Return the (X, Y) coordinate for the center point of the cell that contains the specified text.  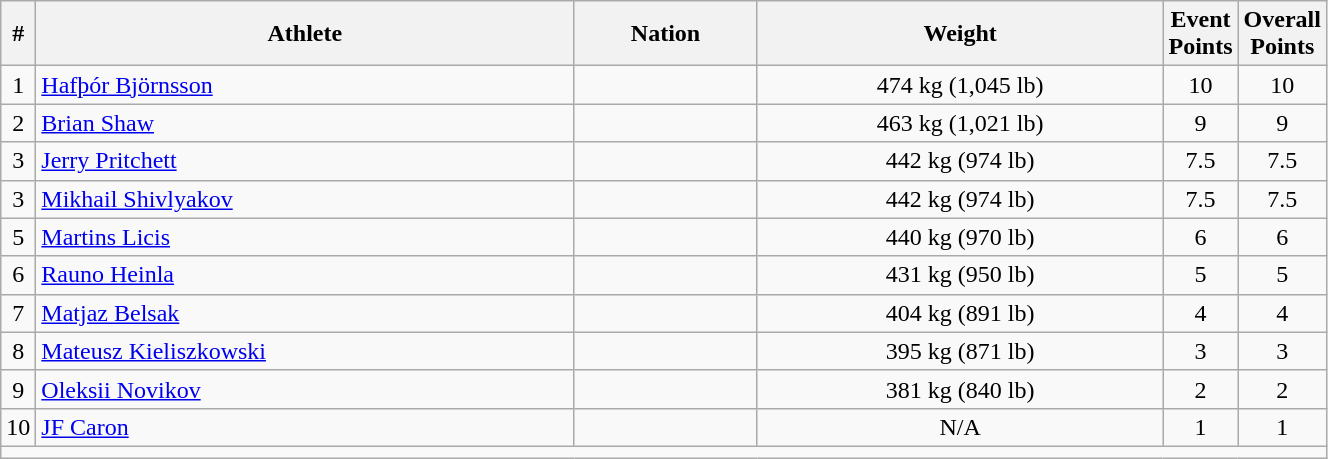
Rauno Heinla (305, 275)
395 kg (871 lb) (960, 351)
Brian Shaw (305, 123)
Jerry Pritchett (305, 161)
Overall Points (1282, 34)
474 kg (1,045 lb) (960, 85)
Hafþór Björnsson (305, 85)
8 (18, 351)
440 kg (970 lb) (960, 237)
7 (18, 313)
Mikhail Shivlyakov (305, 199)
Weight (960, 34)
Mateusz Kieliszkowski (305, 351)
Athlete (305, 34)
381 kg (840 lb) (960, 389)
JF Caron (305, 427)
404 kg (891 lb) (960, 313)
Nation (666, 34)
# (18, 34)
431 kg (950 lb) (960, 275)
Matjaz Belsak (305, 313)
Event Points (1200, 34)
463 kg (1,021 lb) (960, 123)
Martins Licis (305, 237)
Oleksii Novikov (305, 389)
N/A (960, 427)
